Search for the cell housing the specified text and yield its (x, y) center coordinate. 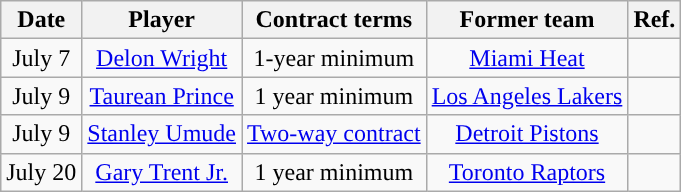
Stanley Umude (162, 134)
July 7 (42, 58)
Detroit Pistons (527, 134)
Former team (527, 20)
July 20 (42, 172)
Date (42, 20)
Taurean Prince (162, 96)
Player (162, 20)
Miami Heat (527, 58)
Delon Wright (162, 58)
Los Angeles Lakers (527, 96)
Gary Trent Jr. (162, 172)
Toronto Raptors (527, 172)
Contract terms (334, 20)
Ref. (654, 20)
Two-way contract (334, 134)
1-year minimum (334, 58)
